Determine the [x, y] coordinate at the center of the cell enclosing the given text.  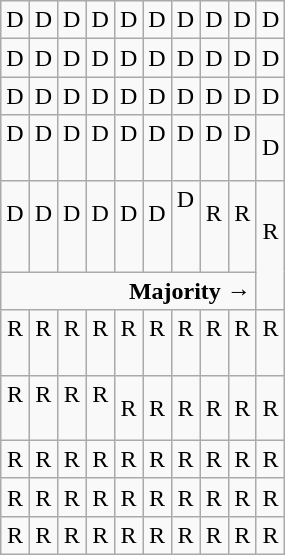
Majority → [129, 291]
